Locate the cell with the specified text and output its (X, Y) center coordinate. 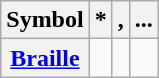
* (100, 20)
... (144, 20)
Braille (45, 58)
Symbol (45, 20)
, (120, 20)
